For the text-containing cell, return its midpoint in (x, y) coordinate format. 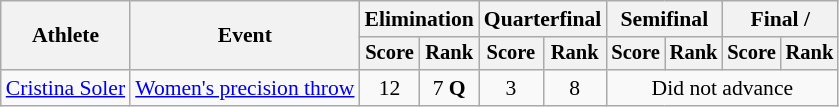
Elimination (420, 19)
Event (244, 36)
Cristina Soler (66, 88)
3 (511, 88)
12 (390, 88)
8 (574, 88)
Quarterfinal (543, 19)
Athlete (66, 36)
Did not advance (722, 88)
Semifinal (664, 19)
Women's precision throw (244, 88)
Final / (780, 19)
7 Q (450, 88)
